Determine the (X, Y) coordinate at the center of the cell enclosing the given text.  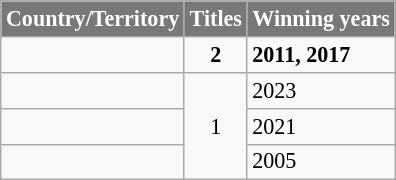
2021 (321, 126)
2023 (321, 90)
2005 (321, 162)
Titles (216, 18)
Country/Territory (93, 18)
Winning years (321, 18)
1 (216, 126)
2 (216, 54)
2011, 2017 (321, 54)
